Identify which cell holds the provided text, then report its (x, y) central coordinate. 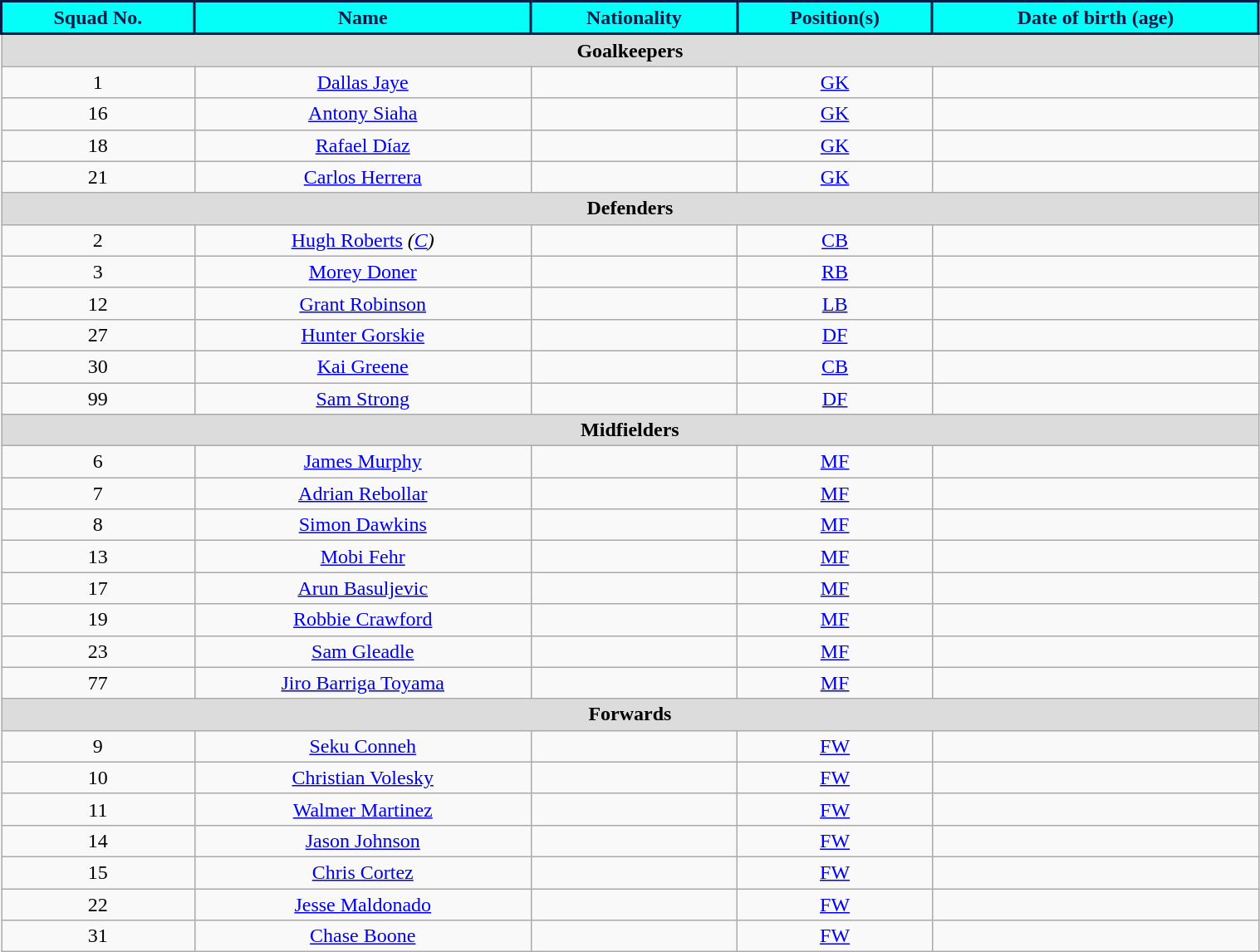
Nationality (634, 18)
Sam Gleadle (362, 651)
18 (98, 145)
11 (98, 809)
Squad No. (98, 18)
Dallas Jaye (362, 82)
Robbie Crawford (362, 620)
21 (98, 177)
2 (98, 240)
Forwards (630, 714)
14 (98, 841)
Jesse Maldonado (362, 905)
7 (98, 493)
LB (834, 303)
1 (98, 82)
Defenders (630, 209)
Position(s) (834, 18)
Jason Johnson (362, 841)
Goalkeepers (630, 50)
10 (98, 778)
Walmer Martinez (362, 809)
12 (98, 303)
Midfielders (630, 430)
Grant Robinson (362, 303)
Jiro Barriga Toyama (362, 683)
RB (834, 272)
17 (98, 588)
Date of birth (age) (1096, 18)
Arun Basuljevic (362, 588)
23 (98, 651)
8 (98, 525)
30 (98, 366)
16 (98, 114)
13 (98, 557)
31 (98, 936)
Rafael Díaz (362, 145)
Christian Volesky (362, 778)
Morey Doner (362, 272)
Seku Conneh (362, 746)
Kai Greene (362, 366)
Chris Cortez (362, 872)
Name (362, 18)
27 (98, 335)
Chase Boone (362, 936)
Carlos Herrera (362, 177)
15 (98, 872)
19 (98, 620)
6 (98, 462)
9 (98, 746)
Antony Siaha (362, 114)
Simon Dawkins (362, 525)
3 (98, 272)
77 (98, 683)
22 (98, 905)
Mobi Fehr (362, 557)
Hugh Roberts (C) (362, 240)
Adrian Rebollar (362, 493)
James Murphy (362, 462)
Sam Strong (362, 398)
99 (98, 398)
Hunter Gorskie (362, 335)
